Return the [X, Y] coordinate for the center point of the cell that contains the specified text.  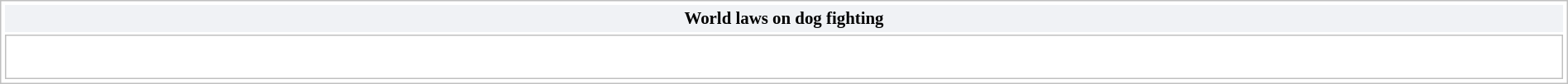
World laws on dog fighting [784, 18]
